For the text-containing cell, return its midpoint in [X, Y] coordinate format. 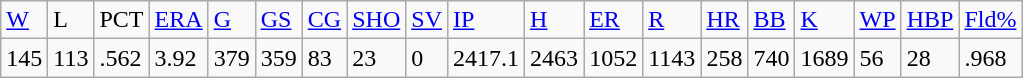
ERA [178, 20]
SV [427, 20]
28 [930, 58]
379 [232, 58]
R [672, 20]
SHO [376, 20]
K [824, 20]
145 [24, 58]
56 [878, 58]
WP [878, 20]
.968 [990, 58]
Fld% [990, 20]
1143 [672, 58]
HBP [930, 20]
L [71, 20]
PCT [122, 20]
2417.1 [486, 58]
258 [724, 58]
G [232, 20]
0 [427, 58]
740 [772, 58]
113 [71, 58]
.562 [122, 58]
GS [278, 20]
23 [376, 58]
BB [772, 20]
ER [614, 20]
83 [324, 58]
1052 [614, 58]
H [554, 20]
359 [278, 58]
HR [724, 20]
2463 [554, 58]
CG [324, 20]
1689 [824, 58]
3.92 [178, 58]
IP [486, 20]
W [24, 20]
